Determine the (X, Y) coordinate at the center of the cell enclosing the given text.  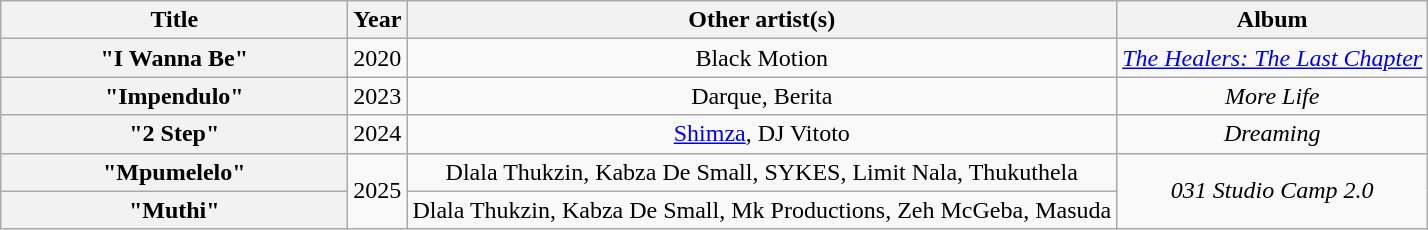
2023 (378, 96)
Other artist(s) (762, 20)
Title (174, 20)
Dreaming (1272, 134)
"2 Step" (174, 134)
2020 (378, 58)
"Muthi" (174, 210)
2024 (378, 134)
More Life (1272, 96)
2025 (378, 191)
"Mpumelelo" (174, 172)
Black Motion (762, 58)
Dlala Thukzin, Kabza De Small, Mk Productions, Zeh McGeba, Masuda (762, 210)
031 Studio Camp 2.0 (1272, 191)
Dlala Thukzin, Kabza De Small, SYKES, Limit Nala, Thukuthela (762, 172)
Year (378, 20)
The Healers: The Last Chapter (1272, 58)
Darque, Berita (762, 96)
Album (1272, 20)
"Impendulo" (174, 96)
"I Wanna Be" (174, 58)
Shimza, DJ Vitoto (762, 134)
